Extract the (x, y) coordinate from the center of the cell holding the provided text.  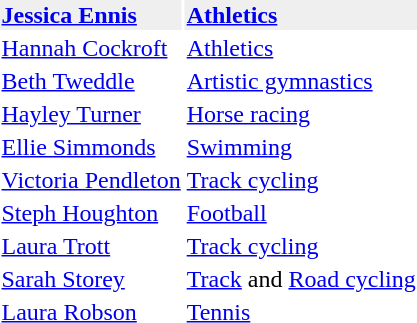
Track and Road cycling (301, 279)
Ellie Simmonds (91, 147)
Hannah Cockroft (91, 48)
Sarah Storey (91, 279)
Victoria Pendleton (91, 180)
Beth Tweddle (91, 81)
Steph Houghton (91, 213)
Football (301, 213)
Jessica Ennis (91, 15)
Swimming (301, 147)
Hayley Turner (91, 114)
Laura Trott (91, 246)
Artistic gymnastics (301, 81)
Horse racing (301, 114)
